Extract the (x, y) coordinate from the center of the cell holding the provided text.  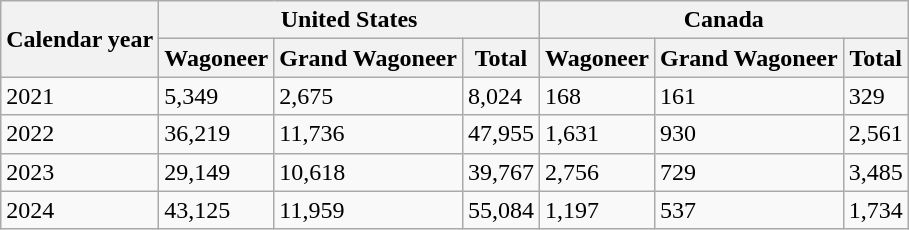
55,084 (500, 210)
11,959 (368, 210)
2022 (80, 134)
537 (748, 210)
329 (876, 96)
161 (748, 96)
2,675 (368, 96)
29,149 (216, 172)
Canada (724, 20)
3,485 (876, 172)
39,767 (500, 172)
729 (748, 172)
36,219 (216, 134)
1,197 (596, 210)
2023 (80, 172)
47,955 (500, 134)
1,631 (596, 134)
2021 (80, 96)
10,618 (368, 172)
2024 (80, 210)
5,349 (216, 96)
930 (748, 134)
United States (350, 20)
11,736 (368, 134)
Calendar year (80, 39)
43,125 (216, 210)
8,024 (500, 96)
168 (596, 96)
2,756 (596, 172)
2,561 (876, 134)
1,734 (876, 210)
